From the cell containing the given text, extract its center point as (X, Y) coordinate. 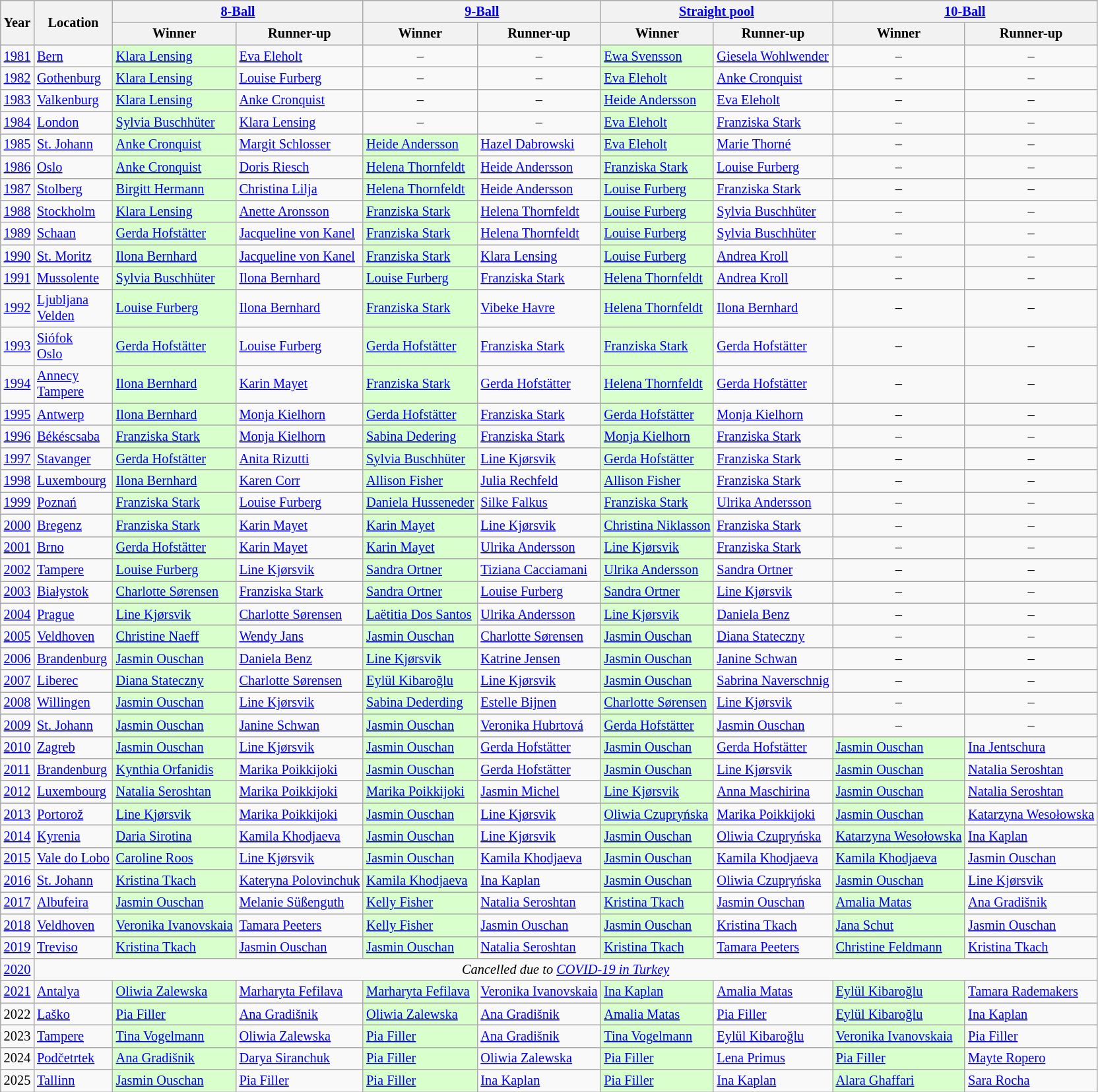
Christina Niklasson (657, 525)
Sabina Dedering (420, 436)
Kyrenia (73, 836)
St. Moritz (73, 256)
Giesela Wohlwender (773, 56)
1985 (17, 145)
Birgitt Hermann (174, 189)
Stockholm (73, 211)
2017 (17, 903)
Daniela Husseneder (420, 503)
Jasmin Michel (538, 792)
2020 (17, 969)
Kateryna Polovinchuk (300, 881)
Antwerp (73, 414)
Anette Aronsson (300, 211)
Oslo (73, 167)
1983 (17, 100)
Caroline Roos (174, 858)
Laëtitia Dos Santos (420, 614)
Katrine Jensen (538, 658)
Hazel Dabrowski (538, 145)
Margit Schlosser (300, 145)
2022 (17, 1014)
1993 (17, 346)
Anita Rizutti (300, 459)
2019 (17, 947)
Christine Feldmann (899, 947)
1984 (17, 123)
2005 (17, 636)
Gothenburg (73, 78)
Sabina Dederding (420, 703)
Lena Primus (773, 1058)
Békéscsaba (73, 436)
Melanie Süßenguth (300, 903)
2018 (17, 925)
2024 (17, 1058)
Siófok Oslo (73, 346)
2015 (17, 858)
2021 (17, 992)
Marie Thorné (773, 145)
Daria Sirotina (174, 836)
1989 (17, 234)
2007 (17, 681)
Portorož (73, 814)
Tiziana Cacciamani (538, 569)
Jana Schut (899, 925)
Brno (73, 548)
Albufeira (73, 903)
Christina Lilja (300, 189)
2023 (17, 1036)
Darya Siranchuk (300, 1058)
2004 (17, 614)
Tamara Rademakers (1031, 992)
2003 (17, 592)
2009 (17, 725)
9-Ball (482, 11)
Anna Maschirina (773, 792)
2014 (17, 836)
Stavanger (73, 459)
Sabrina Naverschnig (773, 681)
1987 (17, 189)
Julia Rechfeld (538, 481)
1982 (17, 78)
1990 (17, 256)
Białystok (73, 592)
1986 (17, 167)
1991 (17, 278)
Christine Naeff (174, 636)
Year (17, 22)
2001 (17, 548)
1998 (17, 481)
2025 (17, 1081)
10-Ball (965, 11)
Stolberg (73, 189)
1997 (17, 459)
Antalya (73, 992)
2016 (17, 881)
8-Ball (238, 11)
London (73, 123)
1999 (17, 503)
1994 (17, 384)
Ina Jentschura (1031, 748)
Treviso (73, 947)
Sara Rocha (1031, 1081)
Prague (73, 614)
Ljubljana Velden (73, 308)
Ewa Svensson (657, 56)
Vibeke Havre (538, 308)
1995 (17, 414)
Vale do Lobo (73, 858)
2012 (17, 792)
1996 (17, 436)
Karen Corr (300, 481)
Mussolente (73, 278)
Veronika Hubrtová (538, 725)
Laško (73, 1014)
Bern (73, 56)
Kynthia Orfanidis (174, 769)
Straight pool (717, 11)
2002 (17, 569)
Mayte Ropero (1031, 1058)
1981 (17, 56)
2008 (17, 703)
1988 (17, 211)
Bregenz (73, 525)
Location (73, 22)
2013 (17, 814)
Podčetrtek (73, 1058)
Zagreb (73, 748)
Tallinn (73, 1081)
2006 (17, 658)
Liberec (73, 681)
Poznań (73, 503)
Silke Falkus (538, 503)
Valkenburg (73, 100)
2011 (17, 769)
2000 (17, 525)
Doris Riesch (300, 167)
Willingen (73, 703)
Alara Ghaffari (899, 1081)
Wendy Jans (300, 636)
Schaan (73, 234)
Cancelled due to COVID-19 in Turkey (565, 969)
Annecy Tampere (73, 384)
Estelle Bijnen (538, 703)
1992 (17, 308)
2010 (17, 748)
